Pinpoint the cell where the given text exists, returning its (X, Y) midpoint coordinate. 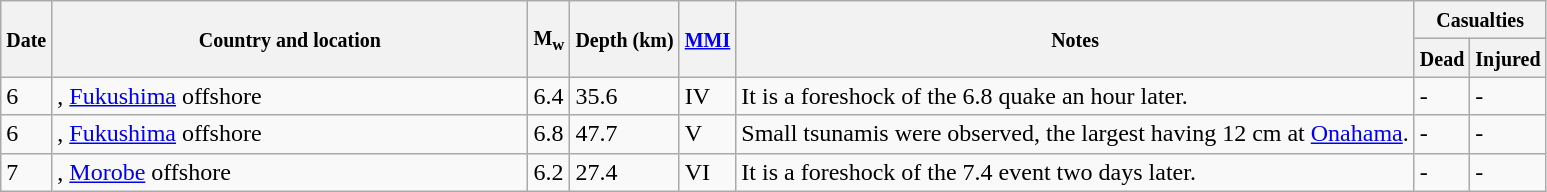
6.4 (549, 96)
Mw (549, 39)
MMI (708, 39)
It is a foreshock of the 6.8 quake an hour later. (1075, 96)
Casualties (1480, 20)
IV (708, 96)
, Morobe offshore (290, 172)
V (708, 134)
27.4 (624, 172)
7 (26, 172)
VI (708, 172)
Date (26, 39)
47.7 (624, 134)
It is a foreshock of the 7.4 event two days later. (1075, 172)
35.6 (624, 96)
6.2 (549, 172)
Injured (1508, 58)
Dead (1442, 58)
Small tsunamis were observed, the largest having 12 cm at Onahama. (1075, 134)
Country and location (290, 39)
Notes (1075, 39)
Depth (km) (624, 39)
6.8 (549, 134)
